Locate the cell with the specified text and output its [X, Y] center coordinate. 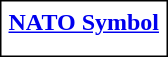
NATO Symbol [84, 22]
